Capture the cell that displays the provided text and extract its [X, Y] central coordinate. 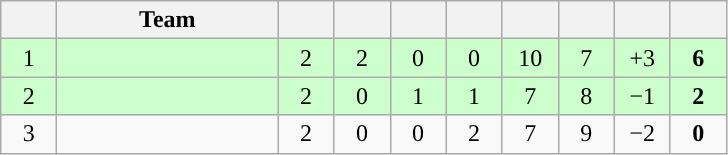
3 [29, 134]
9 [586, 134]
+3 [642, 58]
8 [586, 96]
6 [698, 58]
−2 [642, 134]
Team [168, 20]
−1 [642, 96]
10 [530, 58]
